Determine the [x, y] coordinate at the center of the cell enclosing the given text.  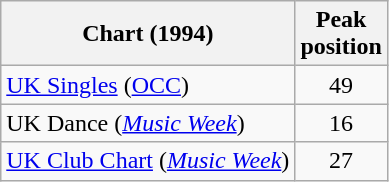
UK Singles (OCC) [148, 85]
Peakposition [341, 34]
UK Club Chart (Music Week) [148, 161]
49 [341, 85]
UK Dance (Music Week) [148, 123]
Chart (1994) [148, 34]
27 [341, 161]
16 [341, 123]
